Return (x, y) of the center of cell containing provided text 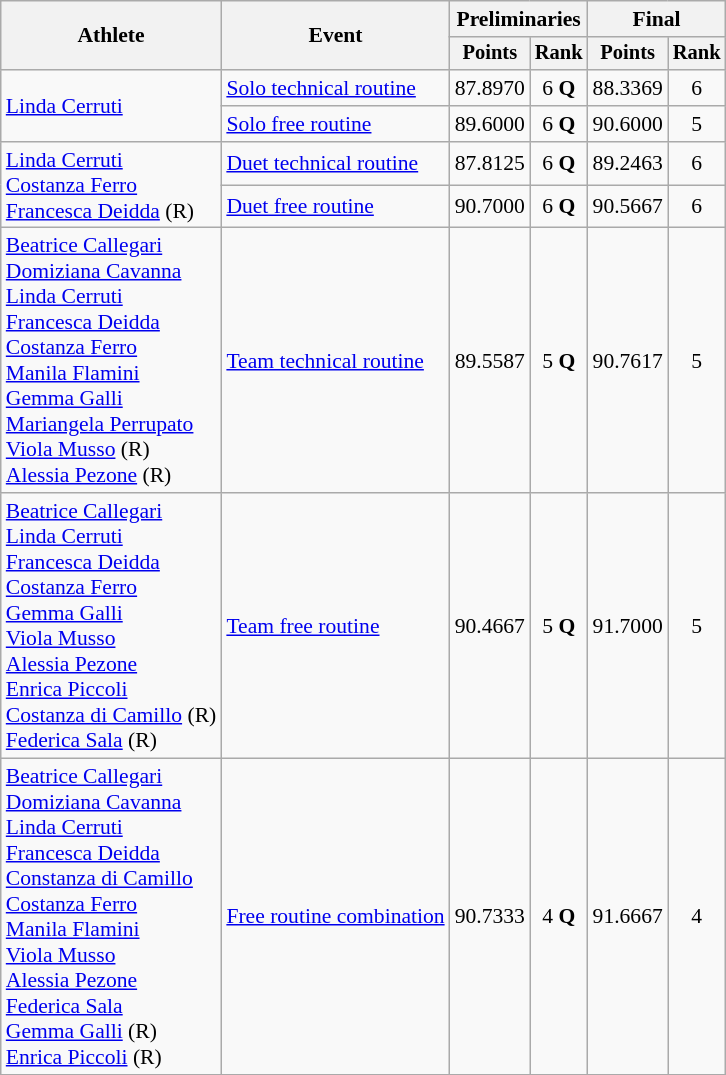
4 Q (559, 917)
Team technical routine (335, 360)
89.6000 (490, 124)
88.3369 (628, 88)
90.6000 (628, 124)
87.8125 (490, 164)
Solo free routine (335, 124)
90.7333 (490, 917)
Team free routine (335, 626)
89.2463 (628, 164)
Linda CerrutiCostanza FerroFrancesca Deidda (R) (112, 186)
Duet free routine (335, 206)
90.5667 (628, 206)
87.8970 (490, 88)
89.5587 (490, 360)
4 (697, 917)
Linda Cerruti (112, 106)
Solo technical routine (335, 88)
91.6667 (628, 917)
Duet technical routine (335, 164)
Free routine combination (335, 917)
90.4667 (490, 626)
91.7000 (628, 626)
Preliminaries (519, 19)
Event (335, 36)
Athlete (112, 36)
90.7000 (490, 206)
90.7617 (628, 360)
Final (657, 19)
